Capture the cell that displays the provided text and extract its [x, y] central coordinate. 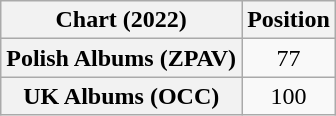
UK Albums (OCC) [122, 96]
Polish Albums (ZPAV) [122, 58]
77 [289, 58]
Chart (2022) [122, 20]
Position [289, 20]
100 [289, 96]
